Locate the cell with the specified text and output its [x, y] center coordinate. 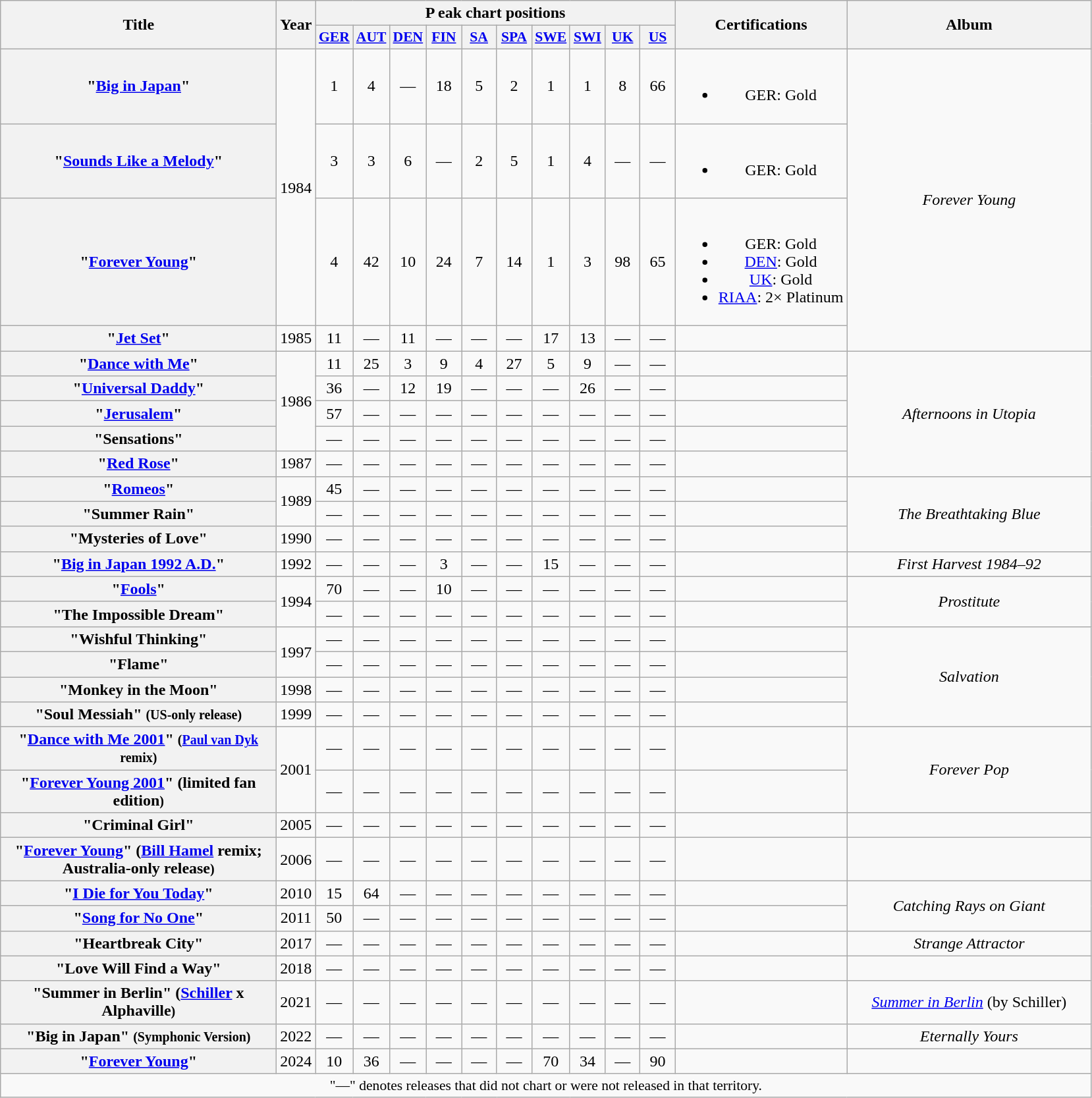
DEN [408, 38]
Summer in Berlin (by Schiller) [969, 1002]
"Jerusalem" [138, 414]
"Big in Japan" (Symphonic Version) [138, 1036]
2006 [296, 859]
P eak chart positions [495, 13]
"Sensations" [138, 439]
2017 [296, 943]
1984 [296, 187]
"Monkey in the Moon" [138, 690]
45 [335, 489]
1989 [296, 501]
1985 [296, 339]
GER: GoldDEN: GoldUK: GoldRIAA: 2× Platinum [761, 262]
"I Die for You Today" [138, 893]
"Flame" [138, 664]
1999 [296, 715]
"Summer Rain" [138, 514]
Salvation [969, 676]
"Song for No One" [138, 918]
2021 [296, 1002]
25 [371, 364]
US [657, 38]
Year [296, 25]
26 [587, 389]
1994 [296, 601]
"Love Will Find a Way" [138, 968]
2005 [296, 825]
2024 [296, 1061]
8 [623, 86]
6 [408, 161]
"—" denotes releases that did not chart or were not released in that territory. [546, 1085]
90 [657, 1061]
1990 [296, 539]
"Big in Japan 1992 A.D." [138, 564]
Eternally Yours [969, 1036]
AUT [371, 38]
66 [657, 86]
SPA [514, 38]
1986 [296, 401]
14 [514, 262]
1987 [296, 464]
50 [335, 918]
2022 [296, 1036]
SWI [587, 38]
"Wishful Thinking" [138, 639]
2018 [296, 968]
Catching Rays on Giant [969, 906]
FIN [444, 38]
"Romeos" [138, 489]
"Forever Young" (Bill Hamel remix; Australia-only release) [138, 859]
2010 [296, 893]
27 [514, 364]
"Jet Set" [138, 339]
Certifications [761, 25]
1997 [296, 651]
SA [479, 38]
Forever Young [969, 200]
42 [371, 262]
Forever Pop [969, 770]
98 [623, 262]
65 [657, 262]
18 [444, 86]
The Breathtaking Blue [969, 514]
2001 [296, 770]
"Dance with Me 2001" (Paul van Dyk remix) [138, 748]
"Big in Japan" [138, 86]
Title [138, 25]
"Criminal Girl" [138, 825]
GER [335, 38]
24 [444, 262]
"Red Rose" [138, 464]
Prostitute [969, 601]
Afternoons in Utopia [969, 414]
57 [335, 414]
"The Impossible Dream" [138, 614]
First Harvest 1984–92 [969, 564]
"Summer in Berlin" (Schiller x Alphaville) [138, 1002]
"Forever Young 2001" (limited fan edition) [138, 792]
"Heartbreak City" [138, 943]
UK [623, 38]
17 [551, 339]
"Dance with Me" [138, 364]
7 [479, 262]
"Universal Daddy" [138, 389]
Album [969, 25]
19 [444, 389]
"Fools" [138, 589]
2011 [296, 918]
1992 [296, 564]
1998 [296, 690]
34 [587, 1061]
SWE [551, 38]
"Sounds Like a Melody" [138, 161]
13 [587, 339]
"Soul Messiah" (US-only release) [138, 715]
64 [371, 893]
"Mysteries of Love" [138, 539]
12 [408, 389]
Strange Attractor [969, 943]
